Provide the (x, y) coordinate of the cell's center where the given text is located.  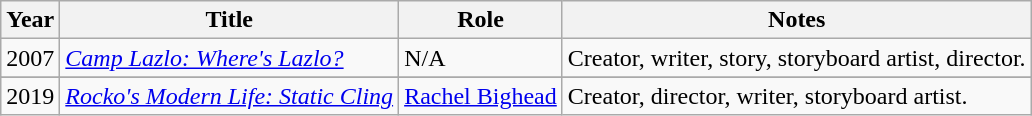
Year (30, 20)
Camp Lazlo: Where's Lazlo? (230, 58)
Title (230, 20)
Role (481, 20)
2019 (30, 96)
N/A (481, 58)
Creator, director, writer, storyboard artist. (796, 96)
Creator, writer, story, storyboard artist, director. (796, 58)
2007 (30, 58)
Rachel Bighead (481, 96)
Notes (796, 20)
Rocko's Modern Life: Static Cling (230, 96)
